For the text-containing cell, return its midpoint in [x, y] coordinate format. 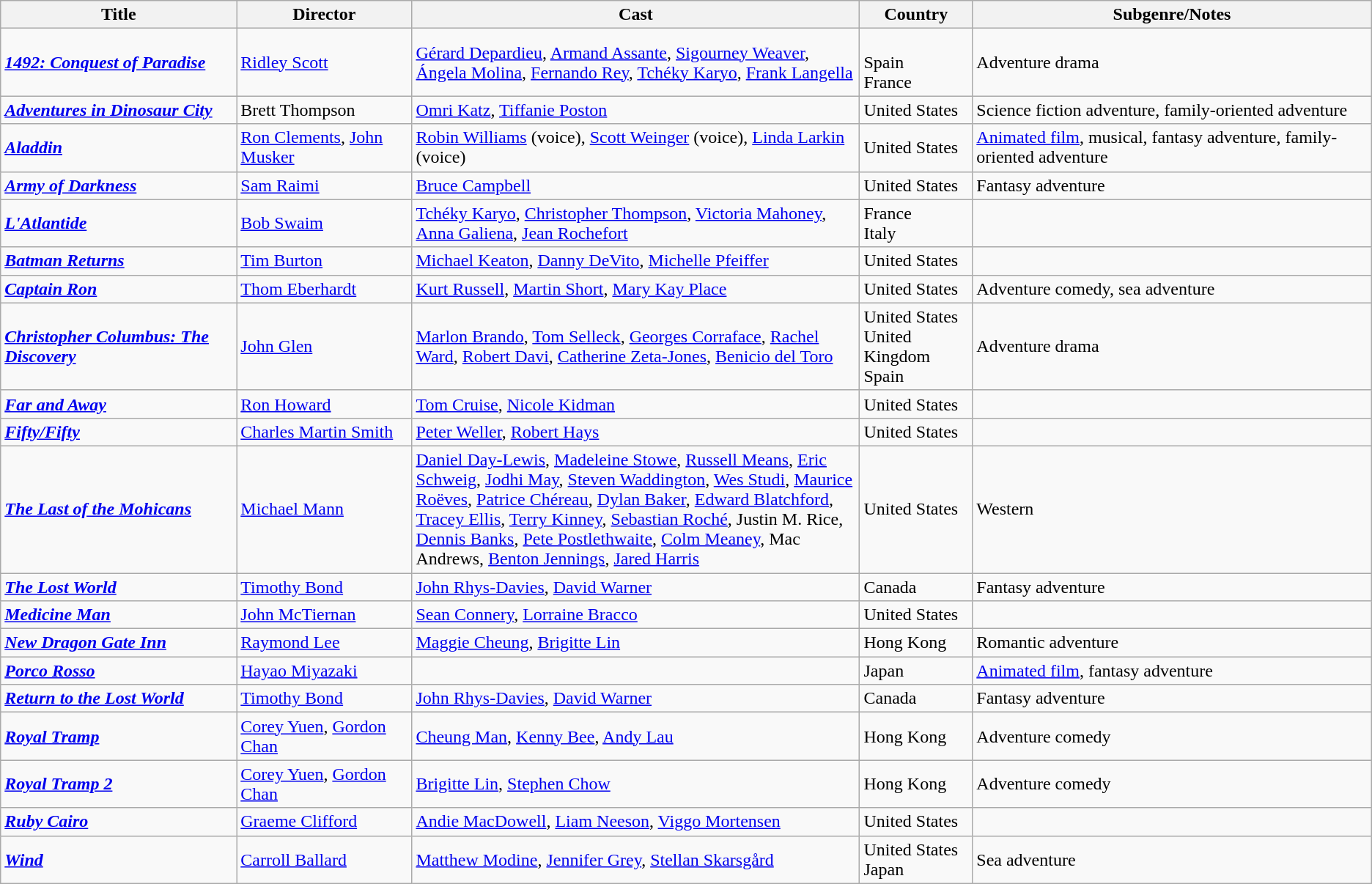
Return to the Lost World [119, 699]
Omri Katz, Tiffanie Poston [636, 110]
Title [119, 15]
Animated film, fantasy adventure [1172, 671]
Brigitte Lin, Stephen Chow [636, 784]
Adventure comedy, sea adventure [1172, 289]
Animated film, musical, fantasy adventure, family-oriented adventure [1172, 148]
Subgenre/Notes [1172, 15]
Ron Howard [324, 404]
Bruce Campbell [636, 185]
SpainFrance [916, 62]
Cast [636, 15]
Ridley Scott [324, 62]
Robin Williams (voice), Scott Weinger (voice), Linda Larkin (voice) [636, 148]
Andie MacDowell, Liam Neeson, Viggo Mortensen [636, 822]
Brett Thompson [324, 110]
Romantic adventure [1172, 643]
Maggie Cheung, Brigitte Lin [636, 643]
Porco Rosso [119, 671]
John Glen [324, 346]
Director [324, 15]
FranceItaly [916, 223]
Fifty/Fifty [119, 432]
Ron Clements, John Musker [324, 148]
Royal Tramp [119, 736]
New Dragon Gate Inn [119, 643]
United StatesJapan [916, 859]
Tchéky Karyo, Christopher Thompson, Victoria Mahoney, Anna Galiena, Jean Rochefort [636, 223]
Michael Keaton, Danny DeVito, Michelle Pfeiffer [636, 261]
Science fiction adventure, family-oriented adventure [1172, 110]
John McTiernan [324, 615]
Sea adventure [1172, 859]
Wind [119, 859]
Far and Away [119, 404]
Tim Burton [324, 261]
Raymond Lee [324, 643]
Matthew Modine, Jennifer Grey, Stellan Skarsgård [636, 859]
Bob Swaim [324, 223]
Peter Weller, Robert Hays [636, 432]
Kurt Russell, Martin Short, Mary Kay Place [636, 289]
Michael Mann [324, 509]
1492: Conquest of Paradise [119, 62]
Japan [916, 671]
Medicine Man [119, 615]
Army of Darkness [119, 185]
Batman Returns [119, 261]
Marlon Brando, Tom Selleck, Georges Corraface, Rachel Ward, Robert Davi, Catherine Zeta-Jones, Benicio del Toro [636, 346]
Aladdin [119, 148]
United StatesUnited KingdomSpain [916, 346]
Sean Connery, Lorraine Bracco [636, 615]
Graeme Clifford [324, 822]
The Last of the Mohicans [119, 509]
Hayao Miyazaki [324, 671]
Gérard Depardieu, Armand Assante, Sigourney Weaver, Ángela Molina, Fernando Rey, Tchéky Karyo, Frank Langella [636, 62]
L'Atlantide [119, 223]
Cheung Man, Kenny Bee, Andy Lau [636, 736]
Country [916, 15]
Charles Martin Smith [324, 432]
Carroll Ballard [324, 859]
Captain Ron [119, 289]
Royal Tramp 2 [119, 784]
Sam Raimi [324, 185]
Western [1172, 509]
Christopher Columbus: The Discovery [119, 346]
Ruby Cairo [119, 822]
Tom Cruise, Nicole Kidman [636, 404]
Adventures in Dinosaur City [119, 110]
The Lost World [119, 587]
Thom Eberhardt [324, 289]
